Pinpoint the cell where the given text exists, returning its [x, y] midpoint coordinate. 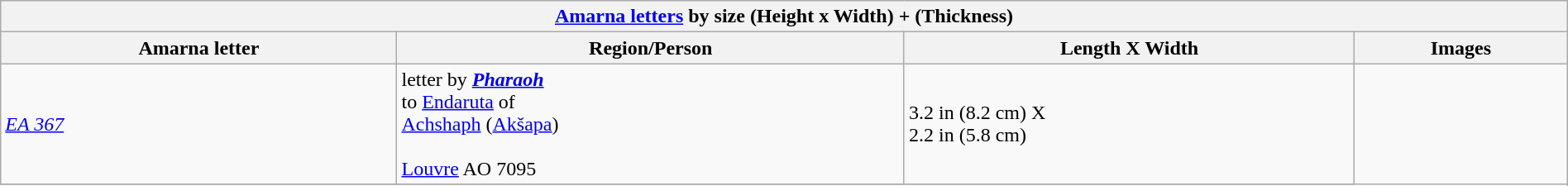
Length X Width [1129, 48]
EA 367 [198, 124]
Amarna letters by size (Height x Width) + (Thickness) [784, 17]
letter by Pharaoh to Endaruta of Achshaph (Akšapa)Louvre AO 7095 [651, 124]
3.2 in (8.2 cm) X 2.2 in (5.8 cm) [1129, 124]
Region/Person [651, 48]
Images [1461, 48]
Amarna letter [198, 48]
